Capture the cell that displays the provided text and extract its (X, Y) central coordinate. 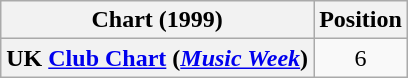
6 (361, 58)
UK Club Chart (Music Week) (158, 58)
Chart (1999) (158, 20)
Position (361, 20)
